Locate the cell with the specified text and output its [x, y] center coordinate. 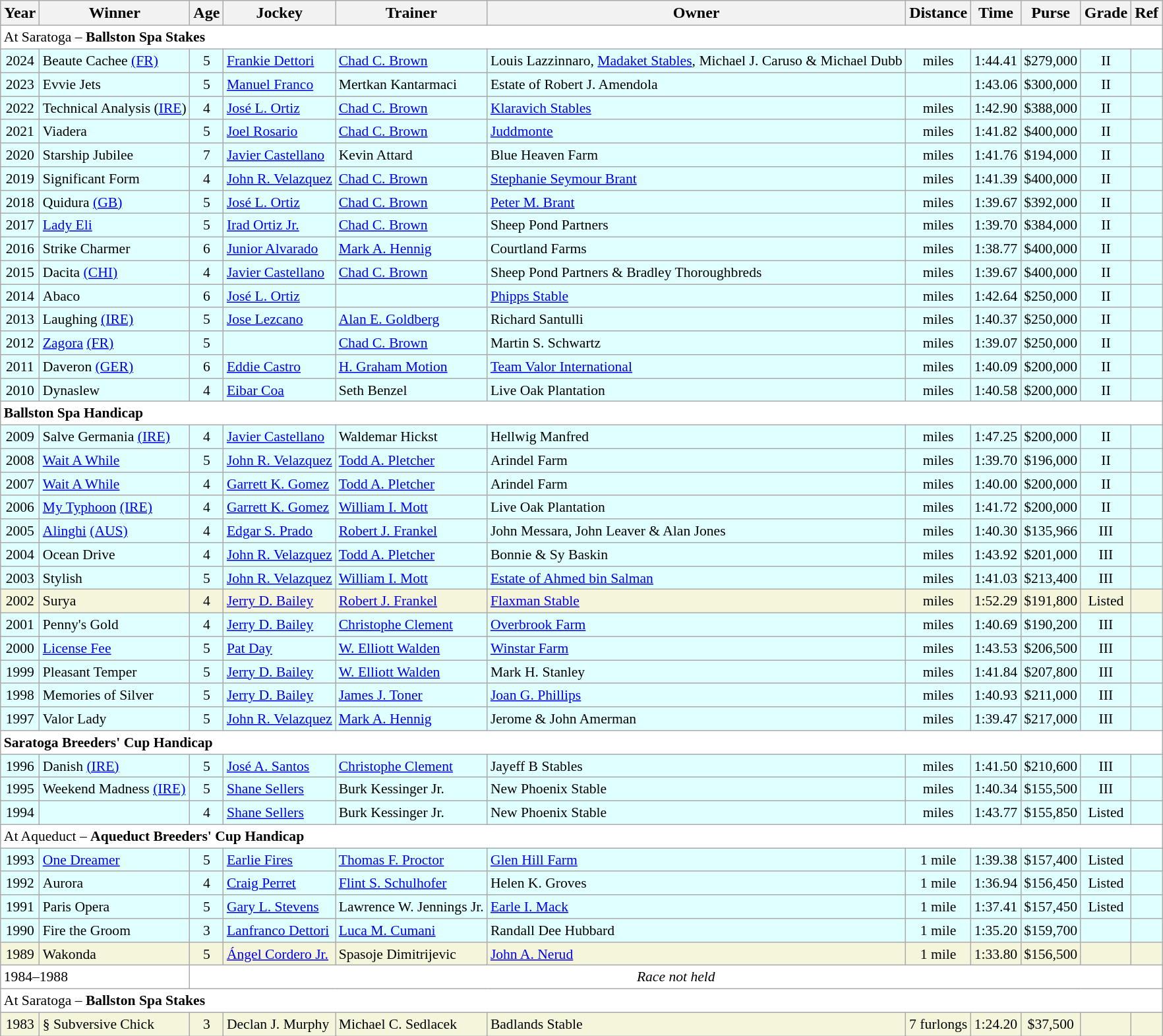
1994 [20, 812]
John A. Nerud [696, 954]
2004 [20, 555]
Spasoje Dimitrijevic [411, 954]
1990 [20, 930]
1:39.07 [996, 343]
Stephanie Seymour Brant [696, 179]
Louis Lazzinnaro, Madaket Stables, Michael J. Caruso & Michael Dubb [696, 61]
Evvie Jets [115, 84]
Waldemar Hickst [411, 437]
Junior Alvarado [280, 249]
Sheep Pond Partners [696, 226]
2005 [20, 531]
$300,000 [1051, 84]
1:44.41 [996, 61]
1:35.20 [996, 930]
Lawrence W. Jennings Jr. [411, 907]
$217,000 [1051, 719]
Klaravich Stables [696, 108]
Viadera [115, 131]
Saratoga Breeders' Cup Handicap [581, 743]
Fire the Groom [115, 930]
1991 [20, 907]
1:43.06 [996, 84]
1:40.00 [996, 484]
Craig Perret [280, 883]
$194,000 [1051, 155]
1:41.39 [996, 179]
Glen Hill Farm [696, 860]
§ Subversive Chick [115, 1024]
Eddie Castro [280, 367]
7 [207, 155]
José A. Santos [280, 766]
1:40.34 [996, 789]
1:37.41 [996, 907]
1983 [20, 1024]
2002 [20, 601]
$37,500 [1051, 1024]
Strike Charmer [115, 249]
Jerome & John Amerman [696, 719]
Significant Form [115, 179]
2022 [20, 108]
Overbrook Farm [696, 625]
1:38.77 [996, 249]
1:40.09 [996, 367]
My Typhoon (IRE) [115, 507]
Danish (IRE) [115, 766]
Blue Heaven Farm [696, 155]
2000 [20, 648]
Wakonda [115, 954]
Richard Santulli [696, 319]
1:52.29 [996, 601]
Penny's Gold [115, 625]
Grade [1106, 13]
Declan J. Murphy [280, 1024]
Seth Benzel [411, 390]
1:40.30 [996, 531]
John Messara, John Leaver & Alan Jones [696, 531]
2014 [20, 296]
Irad Ortiz Jr. [280, 226]
1:43.53 [996, 648]
$210,600 [1051, 766]
Time [996, 13]
1:41.50 [996, 766]
$156,450 [1051, 883]
1:40.93 [996, 695]
2017 [20, 226]
Dacita (CHI) [115, 272]
Hellwig Manfred [696, 437]
1:33.80 [996, 954]
Surya [115, 601]
Paris Opera [115, 907]
Mertkan Kantarmaci [411, 84]
Owner [696, 13]
Winstar Farm [696, 648]
1989 [20, 954]
Winner [115, 13]
7 furlongs [939, 1024]
1:42.90 [996, 108]
Salve Germania (IRE) [115, 437]
Mark H. Stanley [696, 672]
$201,000 [1051, 555]
Laughing (IRE) [115, 319]
Flaxman Stable [696, 601]
Sheep Pond Partners & Bradley Thoroughbreds [696, 272]
Estate of Ahmed bin Salman [696, 578]
$191,800 [1051, 601]
Weekend Madness (IRE) [115, 789]
Martin S. Schwartz [696, 343]
Jose Lezcano [280, 319]
1:40.37 [996, 319]
Aurora [115, 883]
$206,500 [1051, 648]
Lanfranco Dettori [280, 930]
1993 [20, 860]
2008 [20, 460]
2016 [20, 249]
$279,000 [1051, 61]
1:43.92 [996, 555]
2009 [20, 437]
License Fee [115, 648]
Edgar S. Prado [280, 531]
Flint S. Schulhofer [411, 883]
Ángel Cordero Jr. [280, 954]
2013 [20, 319]
1997 [20, 719]
Starship Jubilee [115, 155]
Peter M. Brant [696, 202]
Distance [939, 13]
1:47.25 [996, 437]
One Dreamer [115, 860]
Daveron (GER) [115, 367]
2006 [20, 507]
Alan E. Goldberg [411, 319]
Stylish [115, 578]
H. Graham Motion [411, 367]
Quidura (GB) [115, 202]
Ballston Spa Handicap [581, 413]
Luca M. Cumani [411, 930]
Michael C. Sedlacek [411, 1024]
1:41.84 [996, 672]
Year [20, 13]
$388,000 [1051, 108]
1996 [20, 766]
Manuel Franco [280, 84]
2021 [20, 131]
Courtland Farms [696, 249]
1:41.82 [996, 131]
1:41.03 [996, 578]
Gary L. Stevens [280, 907]
1:41.76 [996, 155]
1995 [20, 789]
2018 [20, 202]
Jockey [280, 13]
1:41.72 [996, 507]
Earlie Fires [280, 860]
Alinghi (AUS) [115, 531]
Jayeff B Stables [696, 766]
2019 [20, 179]
2003 [20, 578]
$207,800 [1051, 672]
1:40.58 [996, 390]
Purse [1051, 13]
Phipps Stable [696, 296]
Team Valor International [696, 367]
Abaco [115, 296]
Estate of Robert J. Amendola [696, 84]
$135,966 [1051, 531]
$157,450 [1051, 907]
1:39.38 [996, 860]
Zagora (FR) [115, 343]
1984–1988 [95, 977]
1998 [20, 695]
Beaute Cachee (FR) [115, 61]
Juddmonte [696, 131]
2023 [20, 84]
$155,500 [1051, 789]
At Aqueduct – Aqueduct Breeders' Cup Handicap [581, 836]
Age [207, 13]
Joel Rosario [280, 131]
$392,000 [1051, 202]
2024 [20, 61]
Earle I. Mack [696, 907]
Bonnie & Sy Baskin [696, 555]
$196,000 [1051, 460]
1999 [20, 672]
Race not held [676, 977]
$157,400 [1051, 860]
James J. Toner [411, 695]
Kevin Attard [411, 155]
Randall Dee Hubbard [696, 930]
Eibar Coa [280, 390]
Helen K. Groves [696, 883]
$211,000 [1051, 695]
Lady Eli [115, 226]
Joan G. Phillips [696, 695]
Ocean Drive [115, 555]
1:40.69 [996, 625]
$190,200 [1051, 625]
1:39.47 [996, 719]
Frankie Dettori [280, 61]
1:43.77 [996, 812]
Valor Lady [115, 719]
1:24.20 [996, 1024]
$213,400 [1051, 578]
Thomas F. Proctor [411, 860]
$384,000 [1051, 226]
Trainer [411, 13]
Technical Analysis (IRE) [115, 108]
Ref [1147, 13]
2020 [20, 155]
Badlands Stable [696, 1024]
1:42.64 [996, 296]
1:36.94 [996, 883]
2011 [20, 367]
Pat Day [280, 648]
2007 [20, 484]
2015 [20, 272]
$159,700 [1051, 930]
2010 [20, 390]
Dynaslew [115, 390]
2001 [20, 625]
Pleasant Temper [115, 672]
Memories of Silver [115, 695]
2012 [20, 343]
$156,500 [1051, 954]
1992 [20, 883]
$155,850 [1051, 812]
